From the cell containing the given text, extract its center point as [x, y] coordinate. 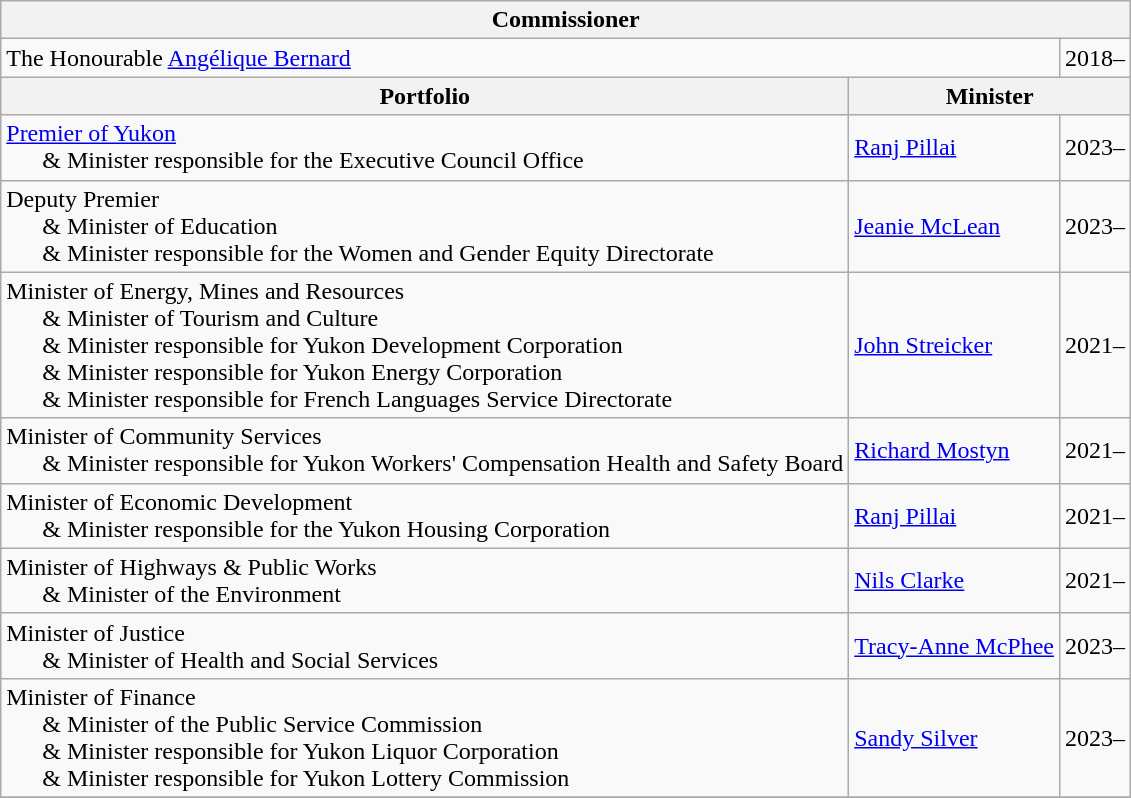
Portfolio [425, 96]
Commissioner [566, 20]
Deputy Premier & Minister of Education & Minister responsible for the Women and Gender Equity Directorate [425, 226]
Minister of Justice & Minister of Health and Social Services [425, 646]
Nils Clarke [954, 580]
Minister of Economic Development & Minister responsible for the Yukon Housing Corporation [425, 516]
Minister of Community Services & Minister responsible for Yukon Workers' Compensation Health and Safety Board [425, 450]
Tracy-Anne McPhee [954, 646]
2018– [1096, 58]
The Honourable Angélique Bernard [530, 58]
Jeanie McLean [954, 226]
Premier of Yukon & Minister responsible for the Executive Council Office [425, 148]
Sandy Silver [954, 738]
Richard Mostyn [954, 450]
Minister of Highways & Public Works & Minister of the Environment [425, 580]
Minister [990, 96]
John Streicker [954, 345]
